Return the (x, y) coordinate for the center point of the cell that contains the specified text.  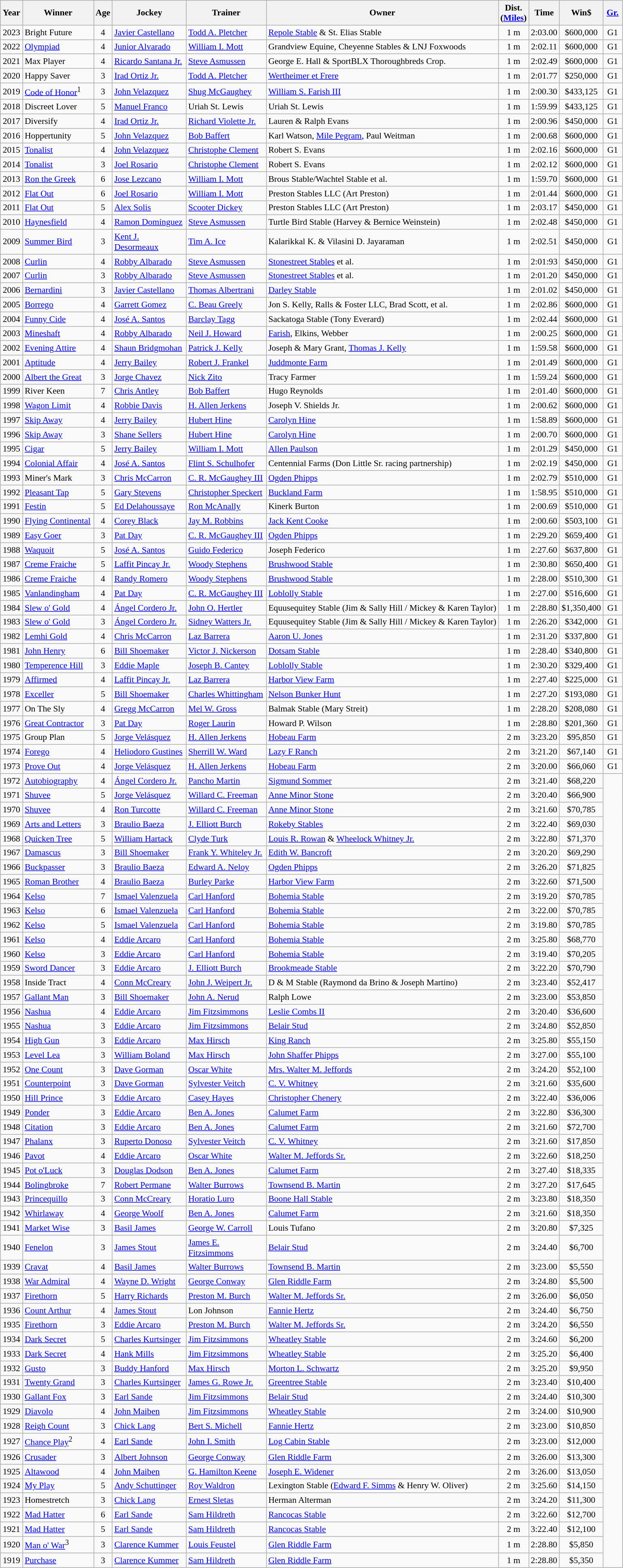
2021 (11, 62)
2:28.20 (544, 709)
$637,800 (581, 550)
1932 (11, 1368)
1965 (11, 882)
Dotsam Stable (382, 651)
Bright Future (58, 32)
2:02.44 (544, 319)
1976 (11, 723)
D & M Stable (Raymond da Brino & Joseph Martino) (382, 983)
Dist. (Miles) (514, 13)
1999 (11, 391)
1974 (11, 752)
2:00.70 (544, 435)
1935 (11, 1325)
Ramon Domínguez (149, 222)
Trainer (226, 13)
Borrego (58, 305)
$650,400 (581, 565)
2019 (11, 92)
1978 (11, 695)
$36,600 (581, 1012)
$503,100 (581, 521)
$10,400 (581, 1383)
1961 (11, 940)
3:20.80 (544, 1228)
Jose Lezcano (149, 179)
2:03.17 (544, 208)
$71,500 (581, 882)
1969 (11, 824)
Citation (58, 1127)
Pancho Martin (226, 781)
1956 (11, 1012)
1952 (11, 1069)
2:02.16 (544, 150)
2:02.12 (544, 165)
$516,600 (581, 593)
Andy Schuttinger (149, 1486)
Prove Out (58, 767)
My Play (58, 1486)
3:27.40 (544, 1170)
$193,080 (581, 695)
Juddmonte Farm (382, 362)
Flint S. Schulhofer (226, 464)
2:01.77 (544, 76)
3:22.20 (544, 968)
John Henry (58, 651)
2:28.00 (544, 579)
2:00.30 (544, 92)
1968 (11, 839)
1937 (11, 1296)
1:59.99 (544, 107)
1991 (11, 507)
Farish, Elkins, Webber (382, 334)
Boone Hall Stable (382, 1199)
King Ranch (382, 1041)
$5,350 (581, 1560)
Buckpasser (58, 867)
John J. Weipert Jr. (226, 983)
1949 (11, 1113)
2:29.20 (544, 536)
Morton L. Schwartz (382, 1368)
Douglas Dodson (149, 1170)
Grandview Equine, Cheyenne Stables & LNJ Foxwoods (382, 47)
3:20.20 (544, 853)
Edward A. Neloy (226, 867)
1992 (11, 492)
2:02.86 (544, 305)
3:27.20 (544, 1185)
$6,750 (581, 1310)
George E. Hall & SportBLX Thoroughbreds Crop. (382, 62)
Ed Delahoussaye (149, 507)
1977 (11, 709)
2010 (11, 222)
$6,200 (581, 1340)
One Count (58, 1069)
Eddie Maple (149, 665)
$208,080 (581, 709)
1980 (11, 665)
Temperence Hill (58, 665)
$69,290 (581, 853)
2:27.00 (544, 593)
Miner's Mark (58, 478)
1925 (11, 1472)
Pavot (58, 1156)
1975 (11, 737)
Roy Waldron (226, 1486)
$12,700 (581, 1515)
William Boland (149, 1055)
War Admiral (58, 1282)
Howard P. Wilson (382, 723)
Junior Alvarado (149, 47)
1954 (11, 1041)
2005 (11, 305)
Sherrill W. Ward (226, 752)
Herman Alterman (382, 1500)
Count Arthur (58, 1310)
Corey Black (149, 521)
Jorge Chavez (149, 377)
Barclay Tagg (226, 319)
$69,030 (581, 824)
3:24.00 (544, 1412)
Garrett Gomez (149, 305)
Buddy Hanford (149, 1368)
Reigh Count (58, 1426)
Tim A. Ice (226, 242)
1994 (11, 464)
John O. Hertler (226, 608)
2:02.79 (544, 478)
Mel W. Gross (226, 709)
1931 (11, 1383)
$10,300 (581, 1397)
2000 (11, 377)
William S. Farish III (382, 92)
Victor J. Nickerson (226, 651)
$17,850 (581, 1142)
Ron the Greek (58, 179)
Sackatoga Stable (Tony Everard) (382, 319)
John Shaffer Phipps (382, 1055)
Log Cabin Stable (382, 1442)
$342,000 (581, 622)
Lazy F Ranch (382, 752)
1942 (11, 1214)
1996 (11, 435)
1985 (11, 593)
$52,417 (581, 983)
1933 (11, 1354)
Bernardini (58, 290)
2:02.51 (544, 242)
3:21.20 (544, 752)
2:28.40 (544, 651)
1:59.58 (544, 348)
3:23.80 (544, 1199)
Roger Laurin (226, 723)
Robbie Davis (149, 406)
2018 (11, 107)
Heliodoro Gustines (149, 752)
Brous Stable/Wachtel Stable et al. (382, 179)
1973 (11, 767)
$11,300 (581, 1500)
Tracy Farmer (382, 377)
2:00.96 (544, 121)
$5,550 (581, 1267)
Vanlandingham (58, 593)
Level Lea (58, 1055)
Sword Dancer (58, 968)
Flying Continental (58, 521)
1939 (11, 1267)
Colonial Affair (58, 464)
$340,800 (581, 651)
$67,140 (581, 752)
2:01.20 (544, 276)
Wertheimer et Frere (382, 76)
$18,250 (581, 1156)
1947 (11, 1142)
2:02.48 (544, 222)
Aptitude (58, 362)
Pleasant Tap (58, 492)
Autobiography (58, 781)
1950 (11, 1098)
Homestretch (58, 1500)
Joseph E. Widener (382, 1472)
Happy Saver (58, 76)
Gr. (613, 13)
Christopher Chenery (382, 1098)
1963 (11, 911)
$70,205 (581, 954)
1945 (11, 1170)
2:02.49 (544, 62)
$71,825 (581, 867)
Edith W. Bancroft (382, 853)
1943 (11, 1199)
Alex Solis (149, 208)
2:01:93 (544, 262)
Bert S. Michell (226, 1426)
2:00.68 (544, 136)
Burley Parke (226, 882)
Ron Turcotte (149, 810)
2012 (11, 194)
Cravat (58, 1267)
$68,770 (581, 940)
Altawood (58, 1472)
2:00.69 (544, 507)
2013 (11, 179)
Haynesfield (58, 222)
1921 (11, 1529)
$17,645 (581, 1185)
1998 (11, 406)
1988 (11, 550)
Mineshaft (58, 334)
$71,370 (581, 839)
Richard Violette Jr. (226, 121)
1971 (11, 795)
Hugo Reynolds (382, 391)
Sidney Watters Jr. (226, 622)
Frank Y. Whiteley Jr. (226, 853)
$201,360 (581, 723)
Chris Antley (149, 391)
Gallant Fox (58, 1397)
Affirmed (58, 680)
Casey Hayes (226, 1098)
Harry Richards (149, 1296)
2006 (11, 290)
Albert the Great (58, 377)
2:01.49 (544, 362)
$72,700 (581, 1127)
Ruperto Donoso (149, 1142)
$659,400 (581, 536)
1929 (11, 1412)
1982 (11, 637)
1946 (11, 1156)
$329,400 (581, 665)
Lemhi Gold (58, 637)
1934 (11, 1340)
Jack Kent Cooke (382, 521)
2001 (11, 362)
1987 (11, 565)
$250,000 (581, 76)
$6,400 (581, 1354)
Ernest Sletas (226, 1500)
High Gun (58, 1041)
1970 (11, 810)
Diavolo (58, 1412)
2008 (11, 262)
G. Hamilton Keene (226, 1472)
Funny Cide (58, 319)
Evening Attire (58, 348)
2:31.20 (544, 637)
2:27.60 (544, 550)
Allen Paulson (382, 449)
Chance Play2 (58, 1442)
Sigmund Sommer (382, 781)
On The Sly (58, 709)
Patrick J. Kelly (226, 348)
$52,850 (581, 1026)
1922 (11, 1515)
1983 (11, 622)
$55,100 (581, 1055)
1928 (11, 1426)
1981 (11, 651)
Joseph & Mary Grant, Thomas J. Kelly (382, 348)
Year (11, 13)
1927 (11, 1442)
Easy Goer (58, 536)
$36,006 (581, 1098)
1955 (11, 1026)
1993 (11, 478)
1:58.89 (544, 420)
Fenelon (58, 1247)
Jon S. Kelly, Ralls & Foster LLC, Brad Scott, et al. (382, 305)
3:26.20 (544, 867)
2:00.25 (544, 334)
Shaun Bridgmohan (149, 348)
Gallant Man (58, 997)
2007 (11, 276)
$5,850 (581, 1545)
Cigar (58, 449)
1960 (11, 954)
James E. Fitzsimmons (226, 1247)
Darley Stable (382, 290)
Ron McAnally (226, 507)
Ponder (58, 1113)
Brookmeade Stable (382, 968)
2:02.19 (544, 464)
Lexington Stable (Edward F. Simms & Henry W. Oliver) (382, 1486)
Robert J. Frankel (226, 362)
Joseph B. Cantey (226, 665)
2:00.62 (544, 406)
Neil J. Howard (226, 334)
3:19.20 (544, 896)
George Woolf (149, 1214)
2023 (11, 32)
Group Plan (58, 737)
$10,850 (581, 1426)
Louis R. Rowan & Wheelock Whitney Jr. (382, 839)
$13,050 (581, 1472)
1951 (11, 1084)
2022 (11, 47)
Roman Brother (58, 882)
Greentree Stable (382, 1383)
Hill Prince (58, 1098)
Bolingbroke (58, 1185)
$6,050 (581, 1296)
1957 (11, 997)
$35,600 (581, 1084)
Balmak Stable (Mary Streit) (382, 709)
Joseph Federico (382, 550)
Louis Feustel (226, 1545)
1972 (11, 781)
Leslie Combs II (382, 1012)
1948 (11, 1127)
2:01.02 (544, 290)
Kent J. Desormeaux (149, 242)
2:26.20 (544, 622)
1953 (11, 1055)
1:59.70 (544, 179)
Kalarikkal K. & Vilasini D. Jayaraman (382, 242)
Crusader (58, 1457)
1923 (11, 1500)
1979 (11, 680)
1997 (11, 420)
John A. Nerud (226, 997)
1989 (11, 536)
1967 (11, 853)
Code of Honor1 (58, 92)
2:01.40 (544, 391)
Gusto (58, 1368)
Twenty Grand (58, 1383)
2:30.20 (544, 665)
1966 (11, 867)
3:20.00 (544, 767)
Turtle Bird Stable (Harvey & Bernice Weinstein) (382, 222)
Man o' War3 (58, 1545)
$225,000 (581, 680)
Win$ (581, 13)
Rokeby Stables (382, 824)
Robert Permane (149, 1185)
John I. Smith (226, 1442)
$12,000 (581, 1442)
Lon Johnson (226, 1310)
1990 (11, 521)
3:19.40 (544, 954)
$1,350,400 (581, 608)
Gregg McCarron (149, 709)
Guido Federico (226, 550)
2015 (11, 150)
Hank Mills (149, 1354)
$53,850 (581, 997)
$10,900 (581, 1412)
Market Wise (58, 1228)
Centennial Farms (Don Little Sr. racing partnership) (382, 464)
Ralph Lowe (382, 997)
$14,150 (581, 1486)
1938 (11, 1282)
1:58.95 (544, 492)
2:30.80 (544, 565)
Wayne D. Wright (149, 1282)
Scooter Dickey (226, 208)
2:03.00 (544, 32)
2002 (11, 348)
2014 (11, 165)
Ricardo Santana Jr. (149, 62)
Pot o'Luck (58, 1170)
3:21.40 (544, 781)
3:24.60 (544, 1340)
Kinerk Burton (382, 507)
Arts and Letters (58, 824)
Phalanx (58, 1142)
1930 (11, 1397)
River Keen (58, 391)
1919 (11, 1560)
$55,150 (581, 1041)
3:23.20 (544, 737)
1:59.24 (544, 377)
Diversify (58, 121)
Purchase (58, 1560)
Christopher Speckert (226, 492)
Hoppertunity (58, 136)
Counterpoint (58, 1084)
James G. Rowe Jr. (226, 1383)
$66,060 (581, 767)
1940 (11, 1247)
1920 (11, 1545)
Shane Sellers (149, 435)
Clyde Turk (226, 839)
2004 (11, 319)
2:01.44 (544, 194)
Nelson Bunker Hunt (382, 695)
$95,850 (581, 737)
Nick Zito (226, 377)
Wagon Limit (58, 406)
$5,500 (581, 1282)
2:27.20 (544, 695)
Mrs. Walter M. Jeffords (382, 1069)
Forego (58, 752)
$18,335 (581, 1170)
$36,300 (581, 1113)
Waquoit (58, 550)
George W. Carroll (226, 1228)
Jay M. Robbins (226, 521)
Olympiad (58, 47)
1962 (11, 925)
Randy Romero (149, 579)
$6,550 (581, 1325)
1959 (11, 968)
$66,900 (581, 795)
Summer Bird (58, 242)
3:25.60 (544, 1486)
$68,220 (581, 781)
Buckland Farm (382, 492)
$70,790 (581, 968)
2020 (11, 76)
3:27.00 (544, 1055)
Quicken Tree (58, 839)
1936 (11, 1310)
2016 (11, 136)
1964 (11, 896)
$52,100 (581, 1069)
2017 (11, 121)
$6,700 (581, 1247)
1941 (11, 1228)
1984 (11, 608)
1986 (11, 579)
Karl Watson, Mile Pegram, Paul Weitman (382, 136)
1958 (11, 983)
1924 (11, 1486)
2009 (11, 242)
2:27.40 (544, 680)
$9,950 (581, 1368)
Repole Stable & St. Elias Stable (382, 32)
Max Player (58, 62)
1995 (11, 449)
Festin (58, 507)
$7,325 (581, 1228)
1926 (11, 1457)
Owner (382, 13)
Time (544, 13)
Louis Tufano (382, 1228)
2:01.29 (544, 449)
Thomas Albertrani (226, 290)
Manuel Franco (149, 107)
Inside Tract (58, 983)
2:00.60 (544, 521)
Shug McGaughey (226, 92)
Damascus (58, 853)
William Hartack (149, 839)
Aaron U. Jones (382, 637)
Great Contractor (58, 723)
$12,100 (581, 1529)
$510,300 (581, 579)
3:19.80 (544, 925)
Princequillo (58, 1199)
C. Beau Greely (226, 305)
$337,800 (581, 637)
1944 (11, 1185)
Exceller (58, 695)
Winner (58, 13)
Jockey (149, 13)
Discreet Lover (58, 107)
Albert Johnson (149, 1457)
Age (103, 13)
2:02.11 (544, 47)
3:22.00 (544, 911)
$13,300 (581, 1457)
2011 (11, 208)
Charles Whittingham (226, 695)
Lauren & Ralph Evans (382, 121)
Whirlaway (58, 1214)
Gary Stevens (149, 492)
Horatio Luro (226, 1199)
2003 (11, 334)
Joseph V. Shields Jr. (382, 406)
